Return [x, y] of the center of cell containing provided text 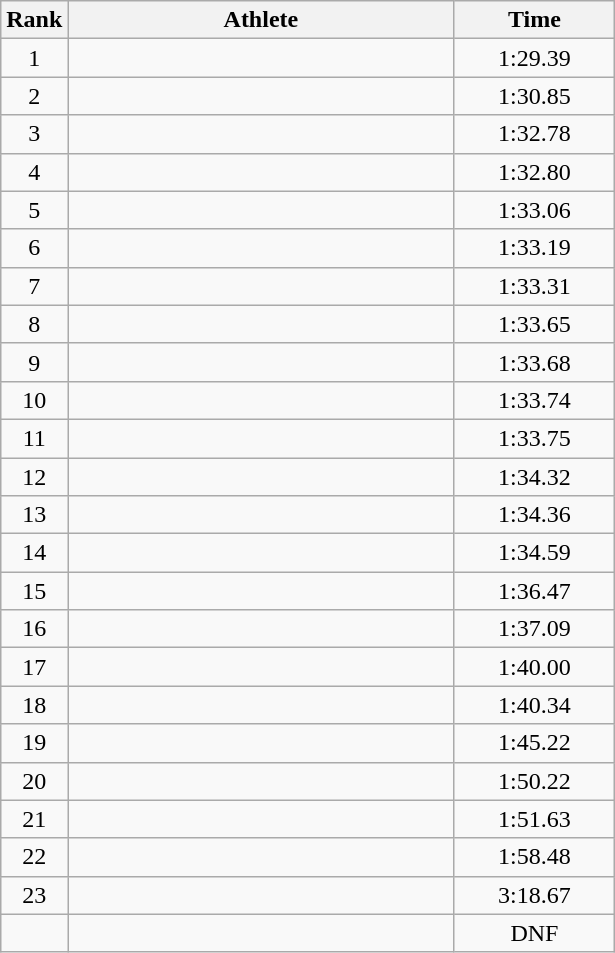
Rank [34, 20]
1:29.39 [534, 58]
9 [34, 362]
1:33.31 [534, 286]
11 [34, 438]
8 [34, 324]
20 [34, 781]
DNF [534, 933]
1:40.00 [534, 667]
1:34.36 [534, 515]
17 [34, 667]
3 [34, 134]
Time [534, 20]
1:33.19 [534, 248]
1:37.09 [534, 629]
21 [34, 819]
22 [34, 857]
7 [34, 286]
15 [34, 591]
1:33.68 [534, 362]
5 [34, 210]
14 [34, 553]
10 [34, 400]
23 [34, 895]
1:34.59 [534, 553]
1:51.63 [534, 819]
1:32.78 [534, 134]
1:33.65 [534, 324]
16 [34, 629]
1:33.75 [534, 438]
13 [34, 515]
18 [34, 705]
1:40.34 [534, 705]
3:18.67 [534, 895]
Athlete [261, 20]
1:50.22 [534, 781]
19 [34, 743]
1:33.74 [534, 400]
1:32.80 [534, 172]
2 [34, 96]
1:45.22 [534, 743]
1:30.85 [534, 96]
1:34.32 [534, 477]
1:36.47 [534, 591]
4 [34, 172]
1:33.06 [534, 210]
1:58.48 [534, 857]
12 [34, 477]
6 [34, 248]
1 [34, 58]
